For the text-containing cell, return its midpoint in (X, Y) coordinate format. 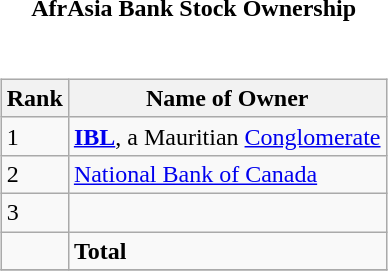
Rank (34, 98)
Name of Owner (227, 98)
3 (34, 212)
National Bank of Canada (227, 174)
Total (227, 251)
1 (34, 136)
IBL, a Mauritian Conglomerate (227, 136)
2 (34, 174)
